Pinpoint the cell where the given text exists, returning its (x, y) midpoint coordinate. 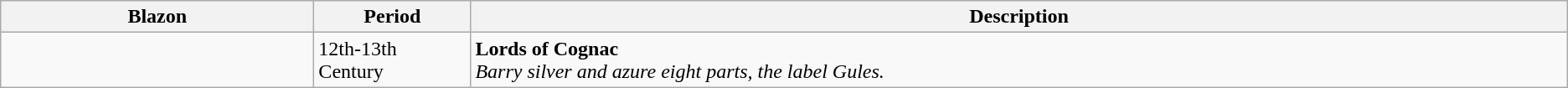
Period (392, 17)
Description (1019, 17)
Lords of CognacBarry silver and azure eight parts, the label Gules. (1019, 60)
12th-13th Century (392, 60)
Blazon (157, 17)
